From the cell containing the given text, extract its center point as [X, Y] coordinate. 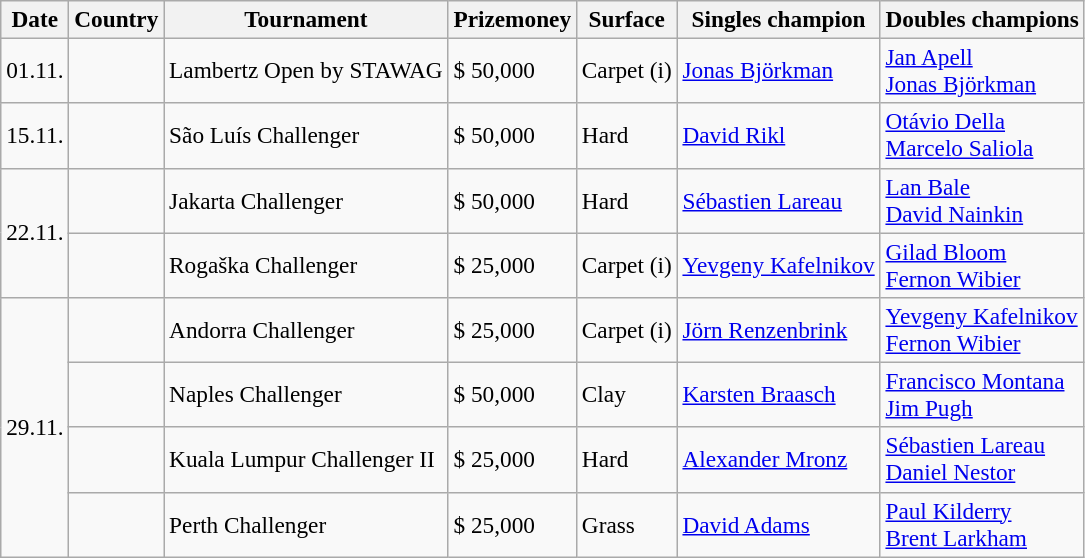
22.11. [35, 233]
Sébastien Lareau Daniel Nestor [982, 460]
01.11. [35, 70]
Country [116, 19]
Perth Challenger [306, 524]
Doubles champions [982, 19]
Jörn Renzenbrink [778, 330]
Surface [626, 19]
Lan Bale David Nainkin [982, 200]
Jan Apell Jonas Björkman [982, 70]
Rogaška Challenger [306, 264]
29.11. [35, 426]
Andorra Challenger [306, 330]
Singles champion [778, 19]
Yevgeny Kafelnikov Fernon Wibier [982, 330]
15.11. [35, 136]
Otávio Della Marcelo Saliola [982, 136]
Gilad Bloom Fernon Wibier [982, 264]
São Luís Challenger [306, 136]
Naples Challenger [306, 394]
David Adams [778, 524]
Paul Kilderry Brent Larkham [982, 524]
Prizemoney [512, 19]
Francisco Montana Jim Pugh [982, 394]
Sébastien Lareau [778, 200]
Clay [626, 394]
Jonas Björkman [778, 70]
Jakarta Challenger [306, 200]
Alexander Mronz [778, 460]
Lambertz Open by STAWAG [306, 70]
Tournament [306, 19]
Karsten Braasch [778, 394]
Kuala Lumpur Challenger II [306, 460]
Yevgeny Kafelnikov [778, 264]
David Rikl [778, 136]
Date [35, 19]
Grass [626, 524]
